Identify which cell holds the provided text, then report its [x, y] central coordinate. 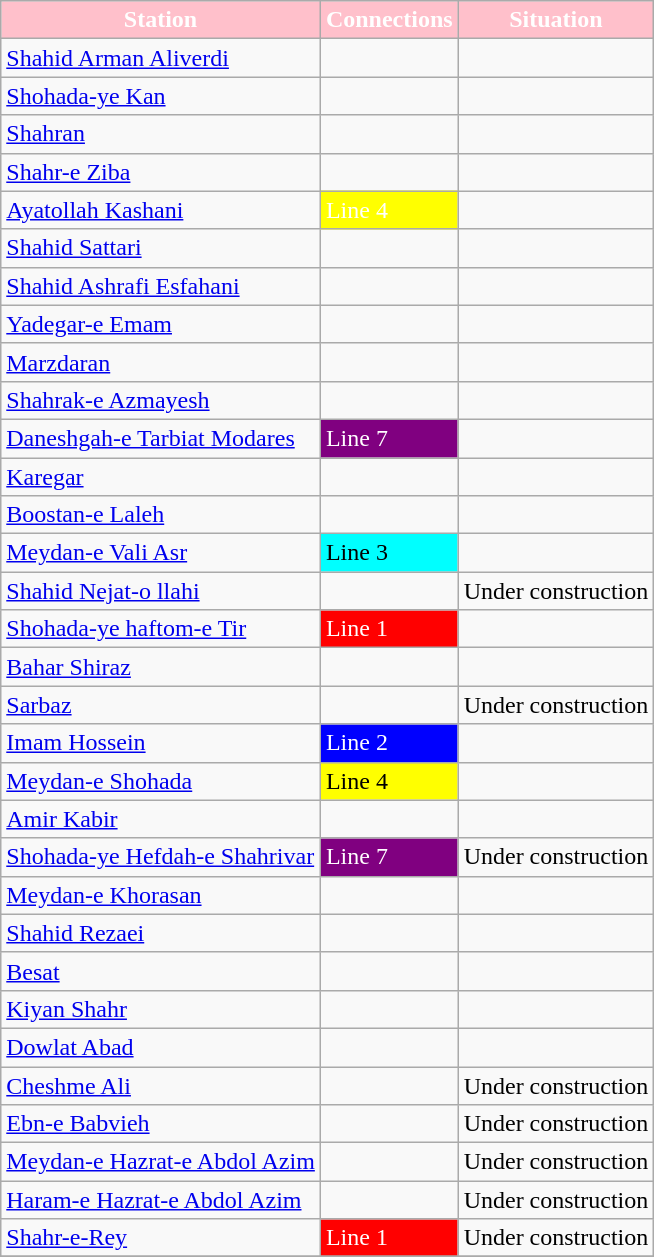
Imam Hossein [161, 743]
Shohada-ye Hefdah-e Shahrivar [161, 857]
Ebn-e Babvieh [161, 1124]
Shahrak-e Azmayesh [161, 400]
Connections [389, 20]
Shahid Arman Aliverdi [161, 58]
Besat [161, 971]
Shohada-ye Kan [161, 96]
Bahar Shiraz [161, 667]
Shahran [161, 134]
Karegar [161, 477]
Shahr-e-Rey [161, 1238]
Shahid Rezaei [161, 933]
Cheshme Ali [161, 1085]
Line 2 [389, 743]
Shahid Nejat-o llahi [161, 591]
Meydan-e Hazrat-e Abdol Azim [161, 1162]
Haram-e Hazrat-e Abdol Azim [161, 1200]
Station [161, 20]
Amir Kabir [161, 819]
Ayatollah Kashani [161, 210]
Meydan-e Shohada [161, 781]
Shahid Ashrafi Esfahani [161, 286]
Meydan-e Khorasan [161, 895]
Kiyan Shahr [161, 1009]
Sarbaz [161, 705]
Daneshgah-e Tarbiat Modares [161, 438]
Yadegar-e Emam [161, 324]
Shahr-e Ziba [161, 172]
Shohada-ye haftom-e Tir [161, 629]
Meydan-e Vali Asr [161, 553]
Boostan-e Laleh [161, 515]
Situation [556, 20]
Line 3 [389, 553]
Shahid Sattari [161, 248]
Marzdaran [161, 362]
Dowlat Abad [161, 1047]
